Search for the cell housing the specified text and yield its (X, Y) center coordinate. 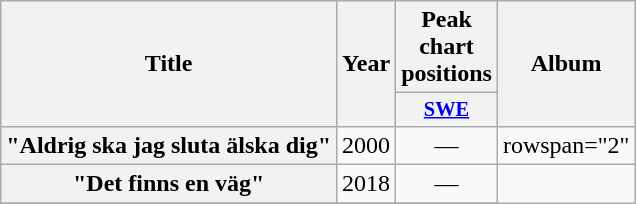
2018 (366, 184)
"Aldrig ska jag sluta älska dig" (169, 145)
SWE (447, 110)
Year (366, 64)
rowspan="2" (566, 145)
Title (169, 64)
Album (566, 64)
"Det finns en väg" (169, 184)
Peak chart positions (447, 47)
2000 (366, 145)
